Return [X, Y] of the center of cell containing provided text 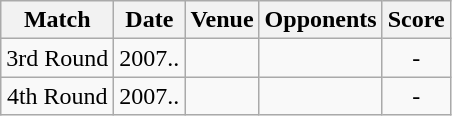
Opponents [320, 20]
Date [150, 20]
4th Round [58, 96]
Match [58, 20]
Venue [222, 20]
Score [416, 20]
3rd Round [58, 58]
